Detect which cell encompasses the target text, then output its (X, Y) center coordinate. 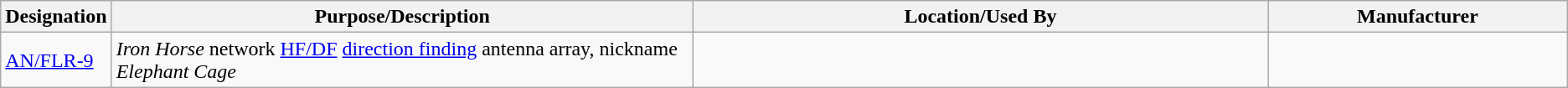
Location/Used By (980, 17)
AN/FLR-9 (56, 60)
Designation (56, 17)
Manufacturer (1418, 17)
Purpose/Description (402, 17)
Iron Horse network HF/DF direction finding antenna array, nickname Elephant Cage (402, 60)
